Extract the [X, Y] coordinate from the center of the cell holding the provided text.  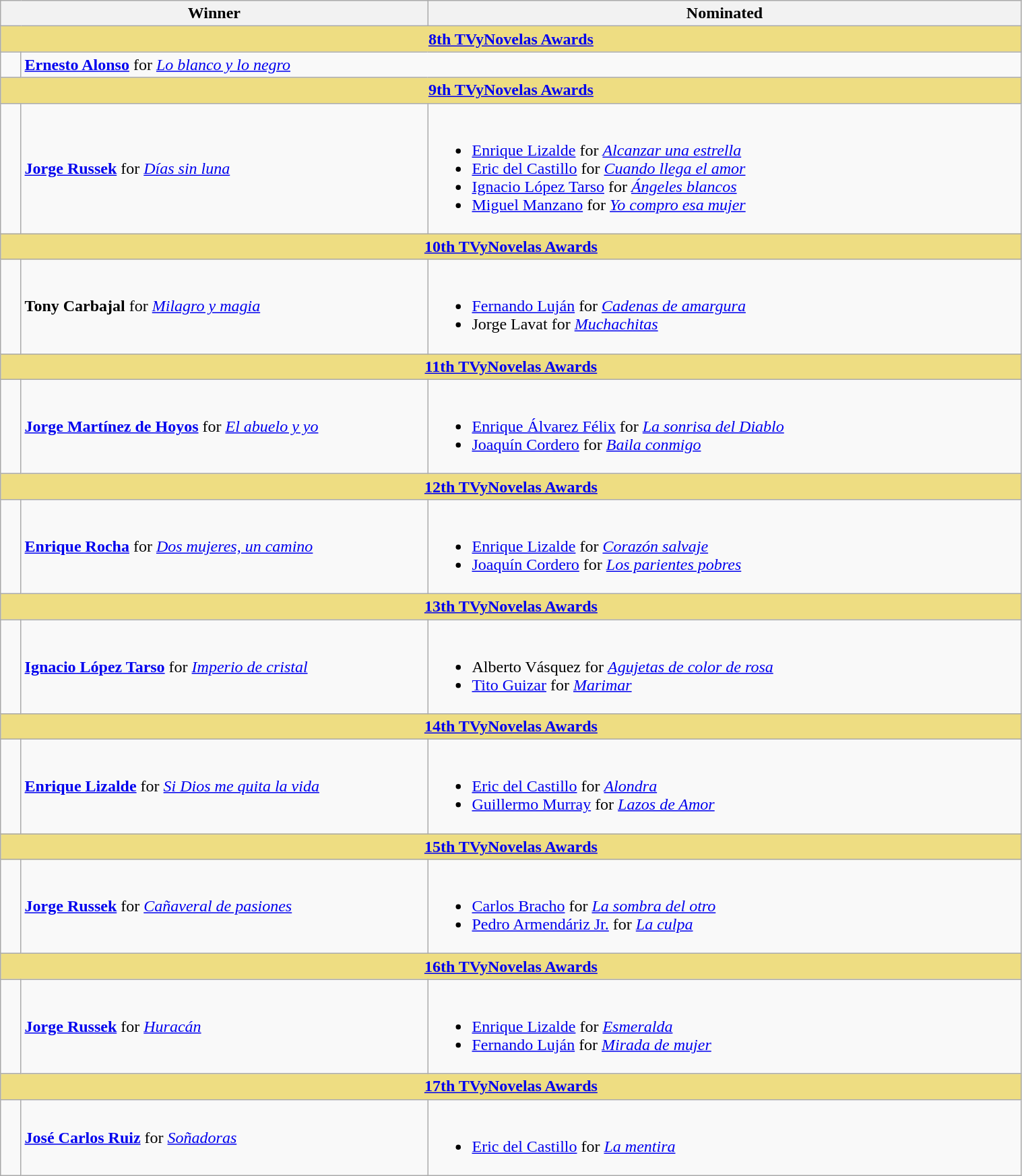
Enrique Lizalde for EsmeraldaFernando Luján for Mirada de mujer [725, 1026]
16th TVyNovelas Awards [511, 967]
8th TVyNovelas Awards [511, 39]
10th TVyNovelas Awards [511, 247]
12th TVyNovelas Awards [511, 486]
Ignacio López Tarso for Imperio de cristal [224, 667]
Jorge Russek for Huracán [224, 1026]
Enrique Lizalde for Si Dios me quita la vida [224, 787]
Tony Carbajal for Milagro y magia [224, 306]
17th TVyNovelas Awards [511, 1086]
Carlos Bracho for La sombra del otroPedro Armendáriz Jr. for La culpa [725, 907]
Ernesto Alonso for Lo blanco y lo negro [521, 65]
Nominated [725, 13]
9th TVyNovelas Awards [511, 90]
11th TVyNovelas Awards [511, 366]
Fernando Luján for Cadenas de amarguraJorge Lavat for Muchachitas [725, 306]
Jorge Martínez de Hoyos for El abuelo y yo [224, 426]
13th TVyNovelas Awards [511, 606]
Enrique Lizalde for Corazón salvajeJoaquín Cordero for Los parientes pobres [725, 546]
Jorge Russek for Días sin luna [224, 168]
14th TVyNovelas Awards [511, 727]
Enrique Álvarez Félix for La sonrisa del DiabloJoaquín Cordero for Baila conmigo [725, 426]
Eric del Castillo for La mentira [725, 1137]
Jorge Russek for Cañaveral de pasiones [224, 907]
Alberto Vásquez for Agujetas de color de rosaTito Guizar for Marimar [725, 667]
Winner [214, 13]
15th TVyNovelas Awards [511, 847]
Eric del Castillo for AlondraGuillermo Murray for Lazos de Amor [725, 787]
Enrique Rocha for Dos mujeres, un camino [224, 546]
José Carlos Ruiz for Soñadoras [224, 1137]
